Scan for the cell matching the given text and deliver its [x, y] coordinate at center. 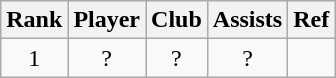
Player [107, 20]
Assists [247, 20]
Club [177, 20]
Rank [34, 20]
Ref [312, 20]
1 [34, 58]
